Return the (x, y) coordinate for the center point of the cell that contains the specified text.  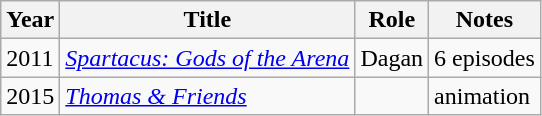
2011 (30, 58)
2015 (30, 96)
Spartacus: Gods of the Arena (208, 58)
Role (392, 20)
Year (30, 20)
Title (208, 20)
Notes (485, 20)
animation (485, 96)
Dagan (392, 58)
6 episodes (485, 58)
Thomas & Friends (208, 96)
